Locate the cell with the specified text and output its (X, Y) center coordinate. 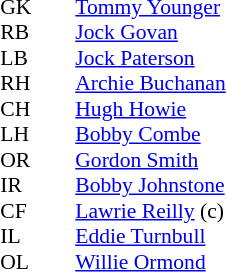
Bobby Johnstone (150, 185)
CH (19, 109)
IL (19, 237)
Gordon Smith (150, 160)
Archie Buchanan (150, 83)
CF (19, 211)
RH (19, 83)
Jock Govan (150, 33)
Hugh Howie (150, 109)
OR (19, 160)
Jock Paterson (150, 58)
Bobby Combe (150, 135)
LH (19, 135)
RB (19, 33)
Eddie Turnbull (150, 237)
IR (19, 185)
LB (19, 58)
Lawrie Reilly (c) (150, 211)
